Scan for the cell matching the given text and deliver its [X, Y] coordinate at center. 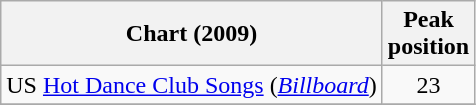
Chart (2009) [192, 34]
23 [428, 85]
US Hot Dance Club Songs (Billboard) [192, 85]
Peakposition [428, 34]
